For the text-containing cell, return its midpoint in (x, y) coordinate format. 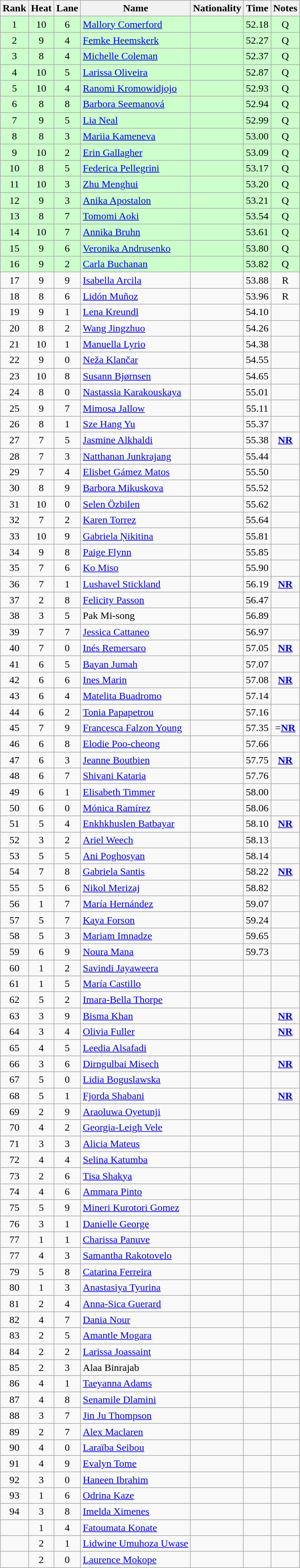
28 (14, 456)
46 (14, 744)
57.08 (258, 680)
Selen Özbilen (135, 504)
Felicity Passon (135, 600)
Tonia Papapetrou (135, 712)
Laurence Mokope (135, 1560)
51 (14, 824)
Odrina Kaze (135, 1496)
55 (14, 888)
81 (14, 1304)
Laraïba Seibou (135, 1447)
21 (14, 344)
85 (14, 1368)
54.55 (258, 360)
15 (14, 248)
25 (14, 408)
Veronika Andrusenko (135, 248)
María Hernández (135, 904)
Ammara Pinto (135, 1192)
Barbora Seemanová (135, 104)
53.96 (258, 296)
84 (14, 1352)
93 (14, 1496)
75 (14, 1208)
Zhu Menghui (135, 184)
55.44 (258, 456)
59.65 (258, 936)
=NR (285, 728)
55.64 (258, 520)
70 (14, 1128)
Gabriela Santis (135, 872)
Ines Marin (135, 680)
57.66 (258, 744)
52.18 (258, 24)
Time (258, 8)
68 (14, 1096)
35 (14, 568)
55.85 (258, 552)
Nastassia Karakouskaya (135, 392)
62 (14, 1000)
18 (14, 296)
Shivani Kataria (135, 776)
56.47 (258, 600)
52.99 (258, 120)
24 (14, 392)
57.14 (258, 696)
90 (14, 1447)
58.00 (258, 792)
Mariia Kameneva (135, 136)
69 (14, 1112)
Paige Flynn (135, 552)
57.76 (258, 776)
71 (14, 1144)
Femke Heemskerk (135, 40)
30 (14, 488)
53.88 (258, 280)
Mallory Comerford (135, 24)
Alicia Mateus (135, 1144)
32 (14, 520)
59.07 (258, 904)
55.37 (258, 424)
Ariel Weech (135, 840)
Haneen Ibrahim (135, 1479)
37 (14, 600)
Susann Bjørnsen (135, 376)
Jeanne Boutbien (135, 760)
Lena Kreundl (135, 312)
Annika Bruhn (135, 232)
Elodie Poo-cheong (135, 744)
Senamile Dlamini (135, 1400)
Jasmine Alkhaldi (135, 440)
Olivia Fuller (135, 1032)
Taeyanna Adams (135, 1384)
Wang Jingzhuo (135, 328)
20 (14, 328)
56 (14, 904)
Natthanan Junkrajang (135, 456)
Ranomi Kromowidjojo (135, 88)
19 (14, 312)
Lidwine Umuhoza Uwase (135, 1544)
Elisabeth Timmer (135, 792)
Selina Katumba (135, 1160)
Imelda Ximenes (135, 1512)
74 (14, 1192)
89 (14, 1431)
Anna-Sica Guerard (135, 1304)
Danielle George (135, 1224)
Anika Apostalon (135, 200)
Inés Remersaro (135, 648)
41 (14, 664)
Pak Mi-song (135, 616)
58.06 (258, 808)
57.16 (258, 712)
53.82 (258, 264)
67 (14, 1080)
55.50 (258, 472)
Mineri Kurotori Gomez (135, 1208)
82 (14, 1320)
Ko Miso (135, 568)
Neža Klančar (135, 360)
Dania Nour (135, 1320)
Savindi Jayaweera (135, 968)
55.11 (258, 408)
Lidón Muñoz (135, 296)
45 (14, 728)
55.52 (258, 488)
Larissa Joassaint (135, 1352)
58.82 (258, 888)
34 (14, 552)
64 (14, 1032)
Erin Gallagher (135, 152)
Nationality (217, 8)
52.87 (258, 72)
56.97 (258, 632)
Name (135, 8)
94 (14, 1512)
17 (14, 280)
33 (14, 536)
Sze Hang Yu (135, 424)
Jin Ju Thompson (135, 1415)
Tisa Shakya (135, 1176)
79 (14, 1272)
80 (14, 1288)
Fjorda Shabani (135, 1096)
53.09 (258, 152)
Charissa Panuve (135, 1240)
27 (14, 440)
14 (14, 232)
39 (14, 632)
50 (14, 808)
58.22 (258, 872)
65 (14, 1048)
23 (14, 376)
Mimosa Jallow (135, 408)
43 (14, 696)
54 (14, 872)
57.75 (258, 760)
53.17 (258, 168)
53 (14, 856)
Noura Mana (135, 952)
54.10 (258, 312)
Michelle Coleman (135, 56)
57.35 (258, 728)
Araoluwa Oyetunji (135, 1112)
Lidia Boguslawska (135, 1080)
Lushavel Stickland (135, 584)
66 (14, 1064)
61 (14, 984)
55.62 (258, 504)
22 (14, 360)
76 (14, 1224)
73 (14, 1176)
Federica Pellegrini (135, 168)
Matelita Buadromo (135, 696)
87 (14, 1400)
53.21 (258, 200)
57.05 (258, 648)
55.81 (258, 536)
48 (14, 776)
55.01 (258, 392)
38 (14, 616)
Notes (285, 8)
Bisma Khan (135, 1016)
Dirngulbai Misech (135, 1064)
Mónica Ramírez (135, 808)
60 (14, 968)
Carla Buchanan (135, 264)
Manuella Lyrio (135, 344)
52.94 (258, 104)
58.13 (258, 840)
53.20 (258, 184)
86 (14, 1384)
Lia Neal (135, 120)
31 (14, 504)
Alex Maclaren (135, 1431)
Larissa Oliveira (135, 72)
72 (14, 1160)
Alaa Binrajab (135, 1368)
12 (14, 200)
Kaya Forson (135, 920)
26 (14, 424)
Tomomi Aoki (135, 216)
Imara-Bella Thorpe (135, 1000)
Leedia Alsafadi (135, 1048)
Georgia-Leigh Vele (135, 1128)
56.89 (258, 616)
16 (14, 264)
53.00 (258, 136)
54.38 (258, 344)
58.14 (258, 856)
Elisbet Gámez Matos (135, 472)
Jessica Cattaneo (135, 632)
58 (14, 936)
Heat (41, 8)
83 (14, 1336)
Isabella Arcila (135, 280)
92 (14, 1479)
44 (14, 712)
55.38 (258, 440)
53.80 (258, 248)
Nikol Merizaj (135, 888)
Mariam Imnadze (135, 936)
63 (14, 1016)
53.54 (258, 216)
María Castillo (135, 984)
47 (14, 760)
58.10 (258, 824)
59.73 (258, 952)
Catarina Ferreira (135, 1272)
42 (14, 680)
54.26 (258, 328)
49 (14, 792)
57 (14, 920)
13 (14, 216)
29 (14, 472)
54.65 (258, 376)
Rank (14, 8)
59.24 (258, 920)
Bayan Jumah (135, 664)
40 (14, 648)
91 (14, 1463)
Samantha Rakotovelo (135, 1256)
Ani Poghosyan (135, 856)
Lane (67, 8)
Amantle Mogara (135, 1336)
36 (14, 584)
Gabriela Ņikitina (135, 536)
Karen Torrez (135, 520)
52 (14, 840)
88 (14, 1415)
Enkhkhuslen Batbayar (135, 824)
57.07 (258, 664)
53.61 (258, 232)
56.19 (258, 584)
Evalyn Tome (135, 1463)
Francesca Falzon Young (135, 728)
52.93 (258, 88)
52.27 (258, 40)
Fatoumata Konate (135, 1528)
11 (14, 184)
52.37 (258, 56)
Barbora Mikuskova (135, 488)
55.90 (258, 568)
Anastasiya Tyurina (135, 1288)
59 (14, 952)
